Extract the [X, Y] coordinate from the center of the cell holding the provided text.  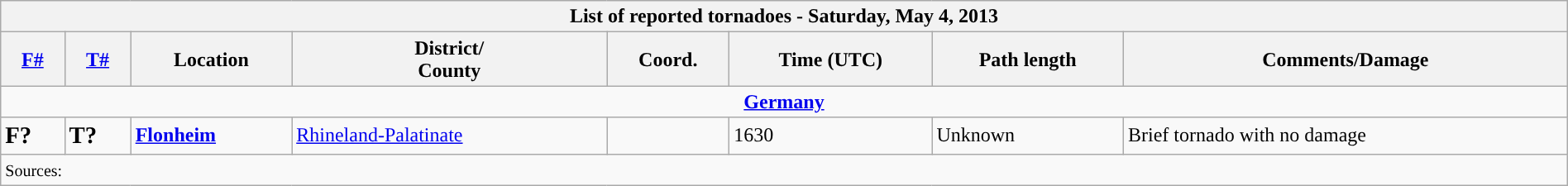
District/County [450, 60]
F# [33, 60]
T# [98, 60]
List of reported tornadoes - Saturday, May 4, 2013 [784, 17]
Location [212, 60]
Time (UTC) [830, 60]
F? [33, 136]
1630 [830, 136]
Flonheim [212, 136]
Rhineland-Palatinate [450, 136]
Coord. [668, 60]
T? [98, 136]
Comments/Damage [1346, 60]
Path length [1028, 60]
Germany [784, 102]
Brief tornado with no damage [1346, 136]
Unknown [1028, 136]
Sources: [784, 169]
